Detect which cell encompasses the target text, then output its [X, Y] center coordinate. 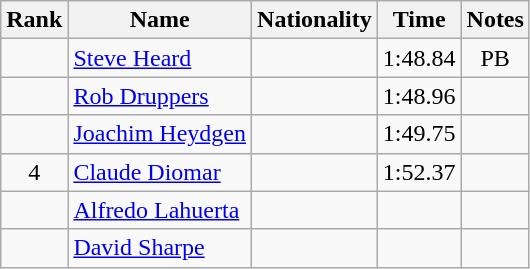
Claude Diomar [160, 172]
Rank [34, 20]
1:48.96 [419, 96]
David Sharpe [160, 248]
1:48.84 [419, 58]
Steve Heard [160, 58]
Name [160, 20]
1:52.37 [419, 172]
PB [495, 58]
Alfredo Lahuerta [160, 210]
Notes [495, 20]
1:49.75 [419, 134]
4 [34, 172]
Joachim Heydgen [160, 134]
Rob Druppers [160, 96]
Time [419, 20]
Nationality [315, 20]
